From the cell containing the given text, extract its center point as (x, y) coordinate. 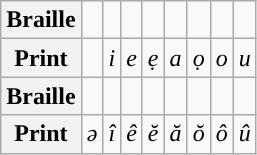
û (244, 134)
ŏ (198, 134)
u (244, 58)
i (112, 58)
ẹ (153, 58)
ô (222, 134)
a (176, 58)
ĕ (153, 134)
ă (176, 134)
ə (92, 134)
o (222, 58)
ọ (198, 58)
ê (132, 134)
î (112, 134)
e (132, 58)
